Find where the given text appears and provide that cell's center as (X, Y) coordinate. 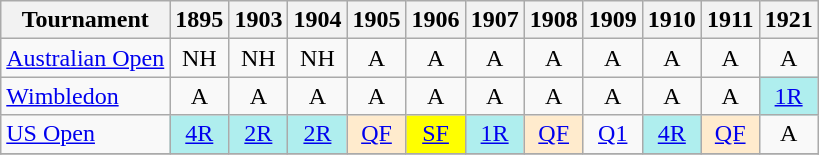
Q1 (612, 134)
1908 (554, 20)
1895 (200, 20)
1906 (436, 20)
1910 (672, 20)
1909 (612, 20)
1903 (258, 20)
Wimbledon (86, 96)
1905 (376, 20)
1907 (494, 20)
US Open (86, 134)
Australian Open (86, 58)
Tournament (86, 20)
1911 (730, 20)
1921 (788, 20)
SF (436, 134)
1904 (318, 20)
